Capture the cell that displays the provided text and extract its [X, Y] central coordinate. 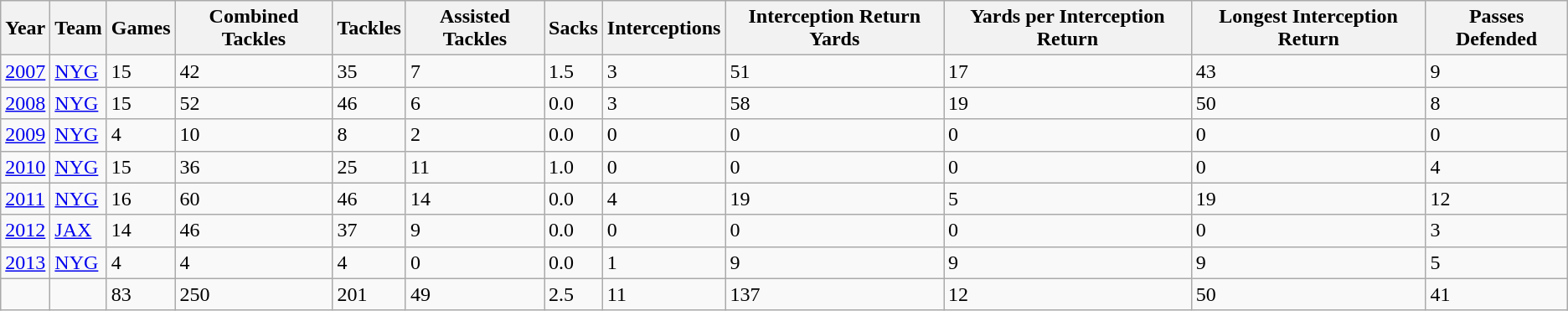
1.0 [574, 167]
Games [141, 29]
2 [474, 135]
Longest Interception Return [1308, 29]
Yards per Interception Return [1068, 29]
7 [474, 71]
1.5 [574, 71]
10 [254, 135]
2013 [25, 262]
49 [474, 294]
37 [369, 231]
52 [254, 103]
2012 [25, 231]
137 [834, 294]
83 [141, 294]
42 [254, 71]
17 [1068, 71]
41 [1496, 294]
Combined Tackles [254, 29]
43 [1308, 71]
2009 [25, 135]
2010 [25, 167]
35 [369, 71]
25 [369, 167]
Year [25, 29]
60 [254, 199]
Team [79, 29]
Tackles [369, 29]
1 [663, 262]
Assisted Tackles [474, 29]
2008 [25, 103]
51 [834, 71]
2.5 [574, 294]
201 [369, 294]
2007 [25, 71]
Interceptions [663, 29]
2011 [25, 199]
250 [254, 294]
6 [474, 103]
Interception Return Yards [834, 29]
16 [141, 199]
JAX [79, 231]
36 [254, 167]
Sacks [574, 29]
Passes Defended [1496, 29]
58 [834, 103]
